Pinpoint the cell where the given text exists, returning its (X, Y) midpoint coordinate. 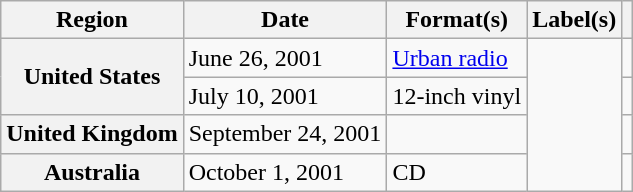
Label(s) (574, 20)
United States (92, 77)
Urban radio (457, 58)
United Kingdom (92, 134)
Format(s) (457, 20)
Australia (92, 172)
September 24, 2001 (285, 134)
July 10, 2001 (285, 96)
Region (92, 20)
October 1, 2001 (285, 172)
12-inch vinyl (457, 96)
CD (457, 172)
Date (285, 20)
June 26, 2001 (285, 58)
